For the text-containing cell, return its midpoint in (x, y) coordinate format. 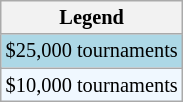
Legend (92, 17)
$25,000 tournaments (92, 51)
$10,000 tournaments (92, 85)
